Pinpoint the cell where the given text exists, returning its [x, y] midpoint coordinate. 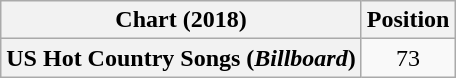
Chart (2018) [181, 20]
Position [408, 20]
US Hot Country Songs (Billboard) [181, 58]
73 [408, 58]
